Search for the cell housing the specified text and yield its [X, Y] center coordinate. 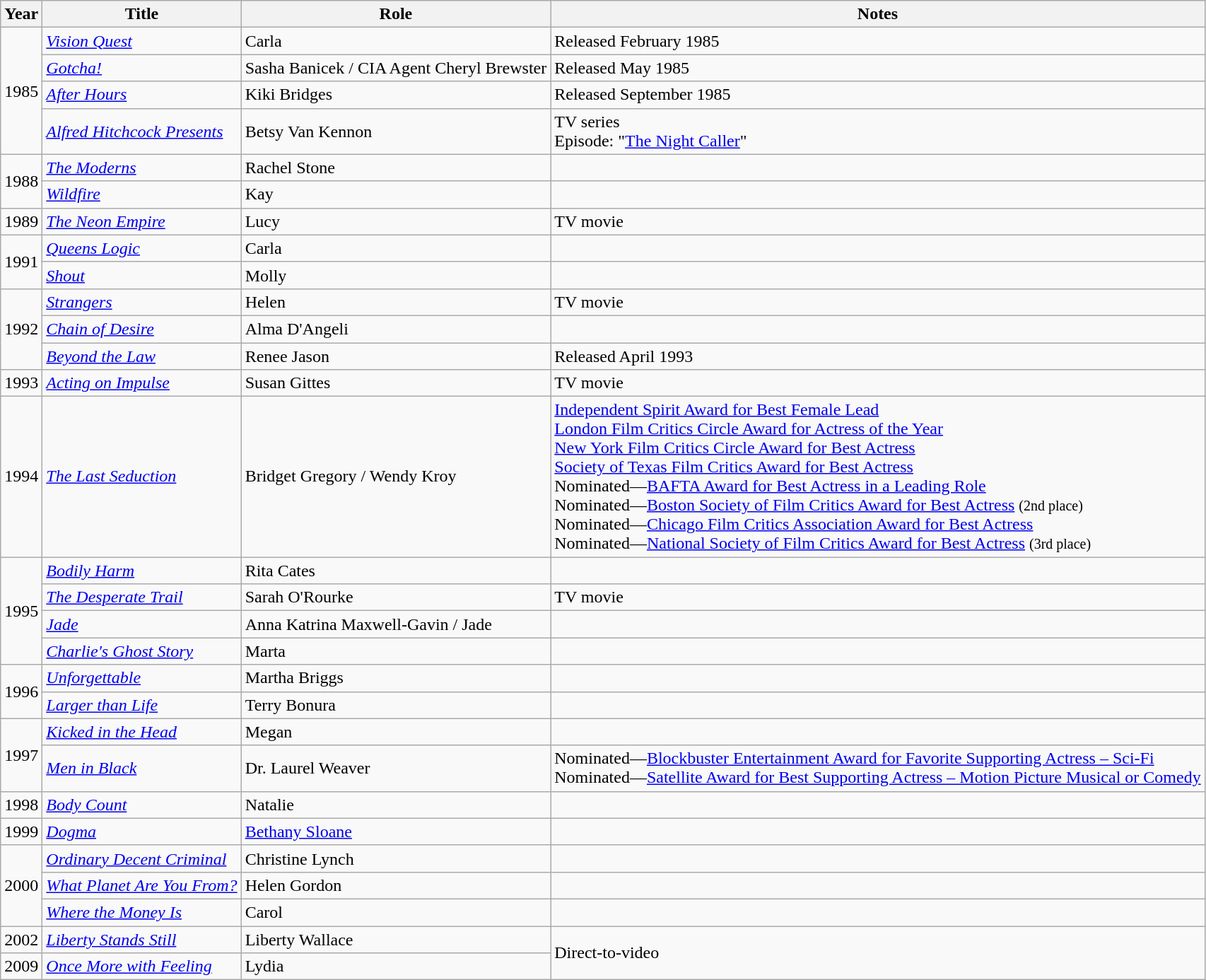
Marta [396, 651]
1992 [21, 329]
Kay [396, 194]
Bridget Gregory / Wendy Kroy [396, 477]
The Moderns [141, 168]
Queens Logic [141, 248]
Dogma [141, 832]
Released September 1985 [878, 95]
Charlie's Ghost Story [141, 651]
Betsy Van Kennon [396, 132]
Bodily Harm [141, 571]
After Hours [141, 95]
Lydia [396, 967]
1999 [21, 832]
Unforgettable [141, 678]
Released May 1985 [878, 68]
Kiki Bridges [396, 95]
Helen [396, 302]
1988 [21, 181]
Christine Lynch [396, 858]
Natalie [396, 805]
Renee Jason [396, 356]
Rita Cates [396, 571]
The Neon Empire [141, 221]
Martha Briggs [396, 678]
Kicked in the Head [141, 732]
Men in Black [141, 768]
Rachel Stone [396, 168]
Megan [396, 732]
Direct-to-video [878, 953]
2009 [21, 967]
Vision Quest [141, 41]
Acting on Impulse [141, 383]
2000 [21, 885]
Dr. Laurel Weaver [396, 768]
The Last Seduction [141, 477]
1994 [21, 477]
1993 [21, 383]
Wildfire [141, 194]
Body Count [141, 805]
Where the Money Is [141, 912]
Title [141, 14]
Helen Gordon [396, 885]
1985 [21, 91]
Lucy [396, 221]
What Planet Are You From? [141, 885]
Jade [141, 624]
Terry Bonura [396, 705]
The Desperate Trail [141, 597]
Molly [396, 275]
Sarah O'Rourke [396, 597]
Alma D'Angeli [396, 329]
Susan Gittes [396, 383]
1995 [21, 611]
Released April 1993 [878, 356]
Role [396, 14]
Released February 1985 [878, 41]
2002 [21, 940]
1996 [21, 692]
Larger than Life [141, 705]
Shout [141, 275]
Liberty Wallace [396, 940]
Ordinary Decent Criminal [141, 858]
1989 [21, 221]
1998 [21, 805]
Chain of Desire [141, 329]
1991 [21, 262]
Beyond the Law [141, 356]
Sasha Banicek / CIA Agent Cheryl Brewster [396, 68]
Year [21, 14]
Carol [396, 912]
Notes [878, 14]
Alfred Hitchcock Presents [141, 132]
Liberty Stands Still [141, 940]
1997 [21, 755]
TV seriesEpisode: "The Night Caller" [878, 132]
Once More with Feeling [141, 967]
Gotcha! [141, 68]
Strangers [141, 302]
Anna Katrina Maxwell-Gavin / Jade [396, 624]
Bethany Sloane [396, 832]
